Extract the (X, Y) coordinate from the center of the cell holding the provided text.  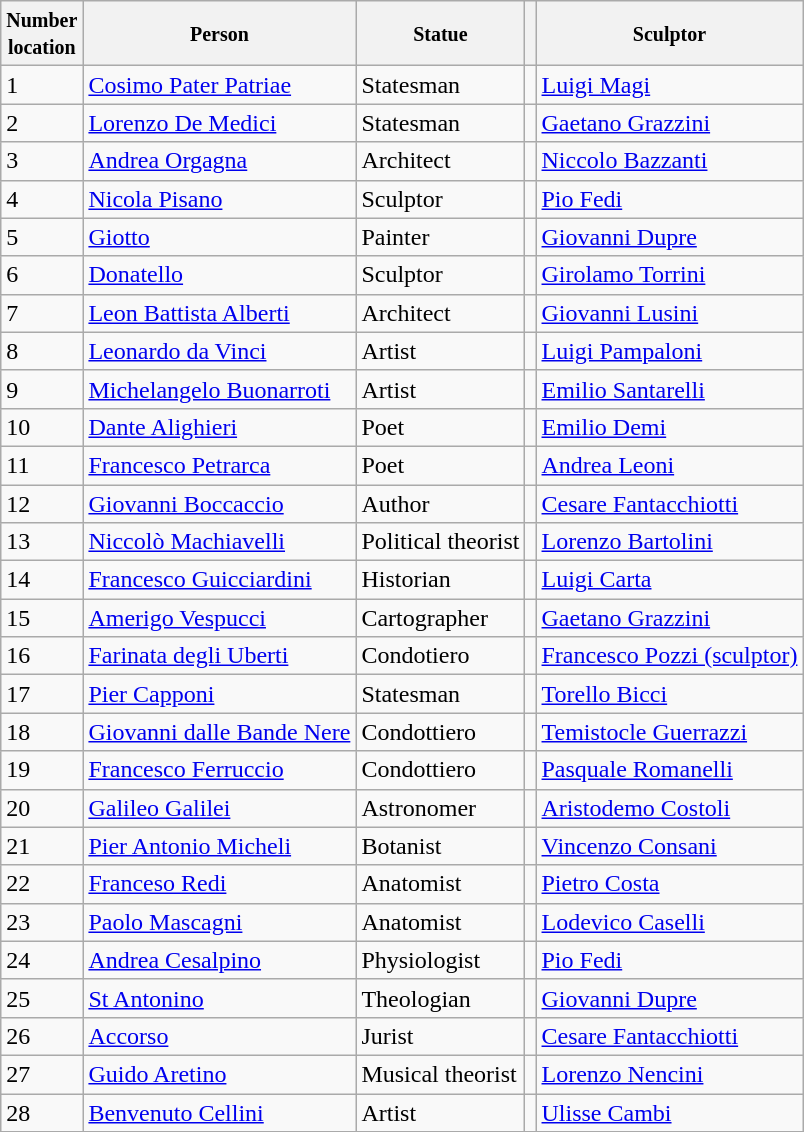
Pasquale Romanelli (670, 770)
13 (42, 542)
16 (42, 656)
Luigi Pampaloni (670, 351)
Paolo Mascagni (220, 922)
23 (42, 922)
Temistocle Guerrazzi (670, 732)
Botanist (440, 846)
Lorenzo De Medici (220, 123)
Giovanni Lusini (670, 313)
Leon Battista Alberti (220, 313)
Niccolo Bazzanti (670, 161)
15 (42, 618)
Lodevico Caselli (670, 922)
Luigi Magi (670, 85)
Franceso Redi (220, 884)
Ulisse Cambi (670, 1113)
Author (440, 503)
Painter (440, 237)
Pietro Costa (670, 884)
8 (42, 351)
Andrea Leoni (670, 465)
Theologian (440, 998)
17 (42, 694)
Musical theorist (440, 1074)
Galileo Galilei (220, 808)
7 (42, 313)
2 (42, 123)
Francesco Petrarca (220, 465)
Political theorist (440, 542)
Cosimo Pater Patriae (220, 85)
11 (42, 465)
Physiologist (440, 960)
Pier Capponi (220, 694)
3 (42, 161)
Lorenzo Bartolini (670, 542)
6 (42, 275)
27 (42, 1074)
Condotiero (440, 656)
Andrea Orgagna (220, 161)
Historian (440, 580)
19 (42, 770)
Nicola Pisano (220, 199)
Girolamo Torrini (670, 275)
Francesco Ferruccio (220, 770)
Jurist (440, 1036)
Donatello (220, 275)
Giovanni dalle Bande Nere (220, 732)
St Antonino (220, 998)
Dante Alighieri (220, 427)
Statue (440, 34)
5 (42, 237)
24 (42, 960)
10 (42, 427)
Cartographer (440, 618)
Leonardo da Vinci (220, 351)
Emilio Santarelli (670, 389)
25 (42, 998)
28 (42, 1113)
Guido Aretino (220, 1074)
1 (42, 85)
14 (42, 580)
Aristodemo Costoli (670, 808)
12 (42, 503)
Luigi Carta (670, 580)
20 (42, 808)
Accorso (220, 1036)
Michelangelo Buonarroti (220, 389)
Pier Antonio Micheli (220, 846)
Farinata degli Uberti (220, 656)
Person (220, 34)
Benvenuto Cellini (220, 1113)
18 (42, 732)
21 (42, 846)
Andrea Cesalpino (220, 960)
9 (42, 389)
Francesco Pozzi (sculptor) (670, 656)
Lorenzo Nencini (670, 1074)
Giovanni Boccaccio (220, 503)
Astronomer (440, 808)
Francesco Guicciardini (220, 580)
22 (42, 884)
4 (42, 199)
Emilio Demi (670, 427)
Vincenzo Consani (670, 846)
Giotto (220, 237)
Niccolò Machiavelli (220, 542)
26 (42, 1036)
Numberlocation (42, 34)
Torello Bicci (670, 694)
Amerigo Vespucci (220, 618)
